Detect which cell encompasses the target text, then output its [x, y] center coordinate. 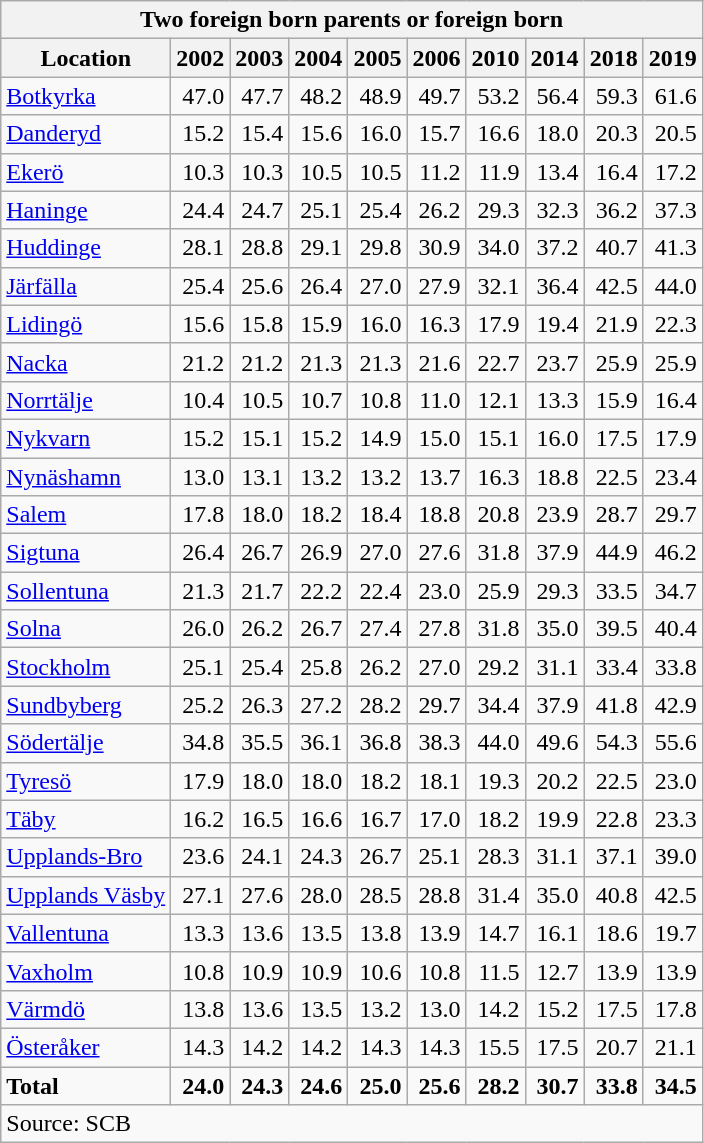
17.2 [672, 172]
11.0 [436, 400]
27.1 [200, 895]
33.4 [614, 667]
2019 [672, 58]
36.8 [378, 743]
14.7 [496, 933]
46.2 [672, 553]
59.3 [614, 96]
19.4 [554, 324]
27.9 [436, 286]
24.1 [260, 857]
Norrtälje [86, 400]
16.7 [378, 819]
56.4 [554, 96]
18.6 [614, 933]
35.5 [260, 743]
2010 [496, 58]
49.6 [554, 743]
Salem [86, 515]
18.1 [436, 781]
23.9 [554, 515]
Värmdö [86, 1009]
30.9 [436, 248]
28.7 [614, 515]
24.7 [260, 210]
37.1 [614, 857]
17.0 [436, 819]
27.2 [318, 705]
12.1 [496, 400]
Järfälla [86, 286]
20.5 [672, 134]
47.7 [260, 96]
20.3 [614, 134]
21.6 [436, 362]
28.5 [378, 895]
48.2 [318, 96]
2002 [200, 58]
Huddinge [86, 248]
40.4 [672, 629]
42.9 [672, 705]
36.4 [554, 286]
Lidingö [86, 324]
24.4 [200, 210]
29.1 [318, 248]
25.0 [378, 1085]
32.1 [496, 286]
Nynäshamn [86, 477]
Tyresö [86, 781]
20.8 [496, 515]
29.2 [496, 667]
20.2 [554, 781]
14.9 [378, 438]
2005 [378, 58]
55.6 [672, 743]
Danderyd [86, 134]
32.3 [554, 210]
31.4 [496, 895]
23.4 [672, 477]
26.0 [200, 629]
19.9 [554, 819]
15.5 [496, 1047]
13.7 [436, 477]
34.7 [672, 591]
21.1 [672, 1047]
44.9 [614, 553]
Upplands Väsby [86, 895]
Sollentuna [86, 591]
25.2 [200, 705]
27.8 [436, 629]
Nacka [86, 362]
28.1 [200, 248]
37.3 [672, 210]
29.8 [378, 248]
20.7 [614, 1047]
23.6 [200, 857]
11.2 [436, 172]
34.0 [496, 248]
38.3 [436, 743]
Sundbyberg [86, 705]
24.0 [200, 1085]
16.5 [260, 819]
30.7 [554, 1085]
Sigtuna [86, 553]
23.3 [672, 819]
22.7 [496, 362]
41.3 [672, 248]
22.2 [318, 591]
10.6 [378, 971]
12.7 [554, 971]
Vaxholm [86, 971]
36.2 [614, 210]
54.3 [614, 743]
40.8 [614, 895]
28.0 [318, 895]
Vallentuna [86, 933]
15.4 [260, 134]
10.7 [318, 400]
18.4 [378, 515]
2004 [318, 58]
Location [86, 58]
49.7 [436, 96]
Botkyrka [86, 96]
Total [86, 1085]
19.3 [496, 781]
16.2 [200, 819]
41.8 [614, 705]
34.4 [496, 705]
2006 [436, 58]
11.5 [496, 971]
13.4 [554, 172]
15.7 [436, 134]
34.8 [200, 743]
22.4 [378, 591]
Upplands-Bro [86, 857]
39.0 [672, 857]
Nykvarn [86, 438]
13.1 [260, 477]
27.4 [378, 629]
Solna [86, 629]
34.5 [672, 1085]
33.5 [614, 591]
25.8 [318, 667]
10.4 [200, 400]
22.8 [614, 819]
23.7 [554, 362]
47.0 [200, 96]
Two foreign born parents or foreign born [352, 20]
36.1 [318, 743]
26.9 [318, 553]
39.5 [614, 629]
21.7 [260, 591]
Södertälje [86, 743]
Haninge [86, 210]
Österåker [86, 1047]
53.2 [496, 96]
24.6 [318, 1085]
61.6 [672, 96]
Ekerö [86, 172]
16.1 [554, 933]
37.2 [554, 248]
Source: SCB [352, 1124]
28.3 [496, 857]
40.7 [614, 248]
2003 [260, 58]
15.0 [436, 438]
2014 [554, 58]
48.9 [378, 96]
15.8 [260, 324]
19.7 [672, 933]
Täby [86, 819]
26.3 [260, 705]
Stockholm [86, 667]
11.9 [496, 172]
2018 [614, 58]
21.9 [614, 324]
22.3 [672, 324]
